Capture the cell that displays the provided text and extract its [x, y] central coordinate. 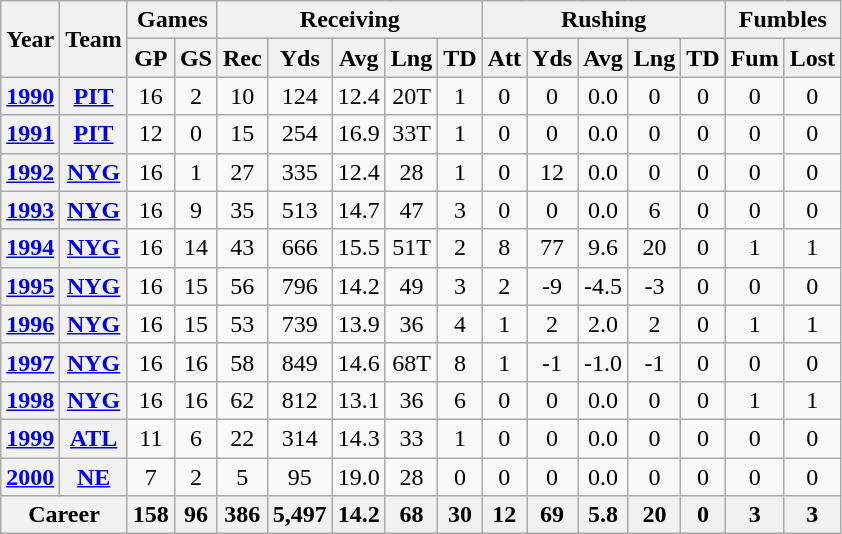
2.0 [604, 324]
NE [94, 477]
739 [300, 324]
47 [411, 210]
666 [300, 248]
7 [150, 477]
96 [196, 515]
49 [411, 286]
5 [242, 477]
2000 [30, 477]
58 [242, 362]
4 [460, 324]
812 [300, 400]
53 [242, 324]
51T [411, 248]
56 [242, 286]
-1.0 [604, 362]
15.5 [358, 248]
314 [300, 438]
ATL [94, 438]
Lost [812, 58]
13.1 [358, 400]
158 [150, 515]
27 [242, 172]
Team [94, 39]
68 [411, 515]
9.6 [604, 248]
GP [150, 58]
22 [242, 438]
1991 [30, 134]
16.9 [358, 134]
62 [242, 400]
1996 [30, 324]
Year [30, 39]
69 [552, 515]
1993 [30, 210]
30 [460, 515]
11 [150, 438]
43 [242, 248]
-3 [654, 286]
-4.5 [604, 286]
33 [411, 438]
-9 [552, 286]
19.0 [358, 477]
513 [300, 210]
1997 [30, 362]
GS [196, 58]
335 [300, 172]
5,497 [300, 515]
849 [300, 362]
14 [196, 248]
5.8 [604, 515]
386 [242, 515]
Rushing [604, 20]
124 [300, 96]
10 [242, 96]
Career [64, 515]
14.3 [358, 438]
14.7 [358, 210]
Receiving [350, 20]
Att [504, 58]
14.6 [358, 362]
1994 [30, 248]
254 [300, 134]
Rec [242, 58]
95 [300, 477]
13.9 [358, 324]
1992 [30, 172]
77 [552, 248]
20T [411, 96]
796 [300, 286]
35 [242, 210]
1999 [30, 438]
1995 [30, 286]
1990 [30, 96]
1998 [30, 400]
9 [196, 210]
68T [411, 362]
Fum [754, 58]
33T [411, 134]
Fumbles [782, 20]
Games [172, 20]
